Scan for the cell matching the given text and deliver its (x, y) coordinate at center. 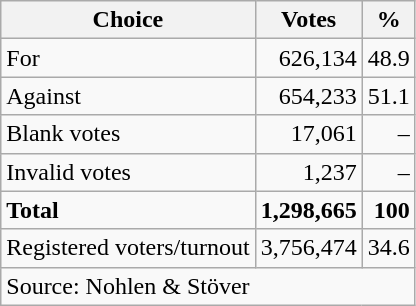
Source: Nohlen & Stöver (208, 286)
Choice (128, 20)
1,298,665 (308, 210)
Registered voters/turnout (128, 248)
Total (128, 210)
Invalid votes (128, 172)
626,134 (308, 58)
Blank votes (128, 134)
Against (128, 96)
% (388, 20)
48.9 (388, 58)
17,061 (308, 134)
34.6 (388, 248)
100 (388, 210)
654,233 (308, 96)
3,756,474 (308, 248)
1,237 (308, 172)
Votes (308, 20)
51.1 (388, 96)
For (128, 58)
